Return the [x, y] coordinate for the center point of the cell that contains the specified text.  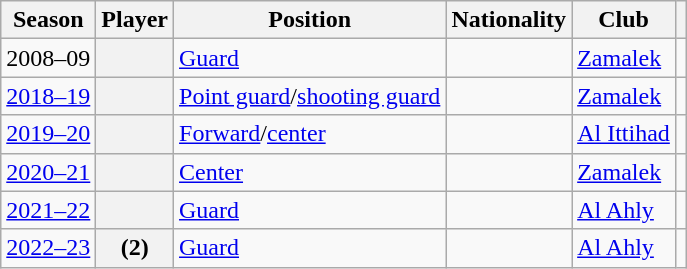
Club [624, 20]
Forward/center [310, 134]
2008–09 [48, 58]
Center [310, 172]
Position [310, 20]
(2) [135, 248]
Point guard/shooting guard [310, 96]
Season [48, 20]
2021–22 [48, 210]
Player [135, 20]
Al Ittihad [624, 134]
2019–20 [48, 134]
2020–21 [48, 172]
2018–19 [48, 96]
Nationality [509, 20]
2022–23 [48, 248]
